Identify which cell holds the provided text, then report its (X, Y) central coordinate. 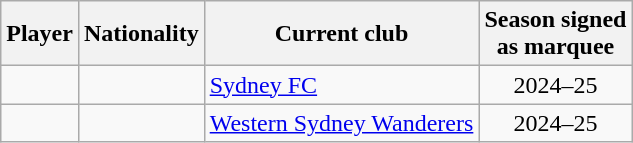
Western Sydney Wanderers (342, 123)
Current club (342, 34)
Player (40, 34)
Nationality (141, 34)
Sydney FC (342, 85)
Season signed as marquee (556, 34)
